Locate the cell with the specified text and output its (x, y) center coordinate. 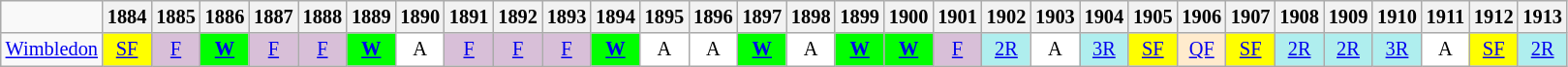
1903 (1055, 17)
1908 (1299, 17)
1891 (469, 17)
1886 (225, 17)
1907 (1250, 17)
1900 (908, 17)
1897 (762, 17)
1901 (957, 17)
1906 (1201, 17)
1893 (567, 17)
1890 (419, 17)
1889 (371, 17)
1904 (1104, 17)
1910 (1397, 17)
1898 (811, 17)
1899 (859, 17)
1909 (1348, 17)
1888 (323, 17)
1913 (1542, 17)
1894 (615, 17)
1885 (175, 17)
1884 (127, 17)
1902 (1006, 17)
1895 (664, 17)
Wimbledon (52, 50)
1912 (1493, 17)
1911 (1445, 17)
1892 (517, 17)
1896 (713, 17)
1905 (1153, 17)
1887 (273, 17)
QF (1201, 50)
